Determine the [x, y] coordinate at the center of the cell enclosing the given text.  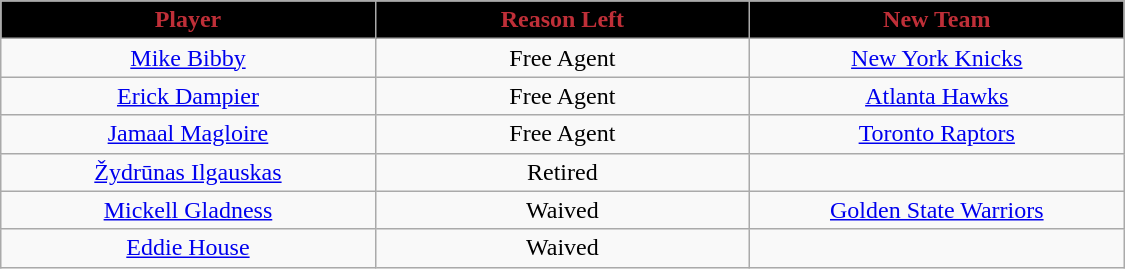
Player [188, 20]
Žydrūnas Ilgauskas [188, 172]
Mickell Gladness [188, 210]
New Team [937, 20]
Mike Bibby [188, 58]
Eddie House [188, 248]
Toronto Raptors [937, 134]
Retired [562, 172]
New York Knicks [937, 58]
Reason Left [562, 20]
Erick Dampier [188, 96]
Atlanta Hawks [937, 96]
Jamaal Magloire [188, 134]
Golden State Warriors [937, 210]
